Scan for the cell matching the given text and deliver its (x, y) coordinate at center. 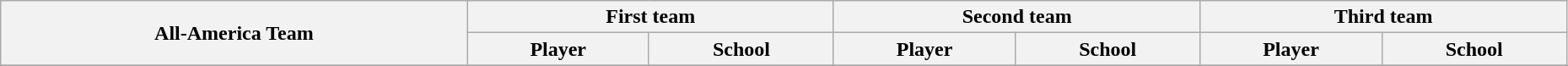
All-America Team (234, 33)
Third team (1383, 17)
Second team (1016, 17)
First team (650, 17)
